Pinpoint the cell where the given text exists, returning its (X, Y) midpoint coordinate. 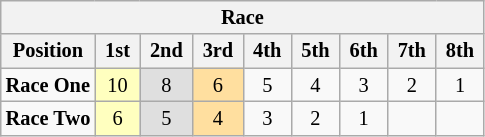
8 (166, 85)
Race Two (48, 118)
6th (364, 51)
5th (315, 51)
2nd (166, 51)
Race One (48, 85)
4th (267, 51)
1st (118, 51)
10 (118, 85)
7th (412, 51)
8th (460, 51)
3rd (218, 51)
Race (242, 17)
Position (48, 51)
